Pinpoint the cell where the given text exists, returning its (x, y) midpoint coordinate. 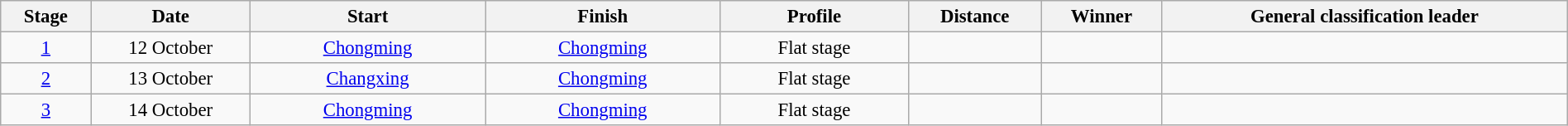
Finish (603, 17)
Winner (1102, 17)
Stage (46, 17)
12 October (170, 48)
Start (367, 17)
14 October (170, 110)
Changxing (367, 79)
1 (46, 48)
General classification leader (1365, 17)
Profile (814, 17)
Distance (974, 17)
Date (170, 17)
3 (46, 110)
13 October (170, 79)
2 (46, 79)
